Pinpoint the cell where the given text exists, returning its [x, y] midpoint coordinate. 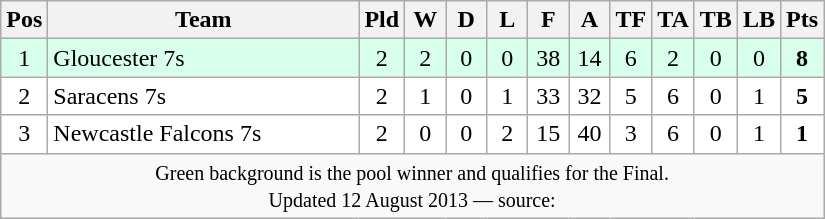
W [426, 20]
40 [590, 134]
Pld [382, 20]
Green background is the pool winner and qualifies for the Final.Updated 12 August 2013 — source: [412, 186]
14 [590, 58]
Gloucester 7s [204, 58]
32 [590, 96]
Saracens 7s [204, 96]
33 [548, 96]
Team [204, 20]
D [466, 20]
TB [716, 20]
TA [674, 20]
15 [548, 134]
TF [631, 20]
Pos [24, 20]
Pts [802, 20]
Newcastle Falcons 7s [204, 134]
LB [758, 20]
A [590, 20]
38 [548, 58]
F [548, 20]
8 [802, 58]
L [508, 20]
